Extract the [x, y] coordinate from the center of the cell holding the provided text.  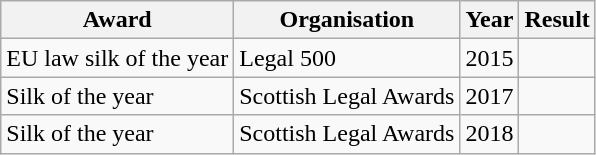
2015 [490, 58]
Organisation [347, 20]
Year [490, 20]
Result [557, 20]
EU law silk of the year [118, 58]
2018 [490, 134]
Award [118, 20]
2017 [490, 96]
Legal 500 [347, 58]
